Return the [x, y] coordinate for the center point of the cell that contains the specified text.  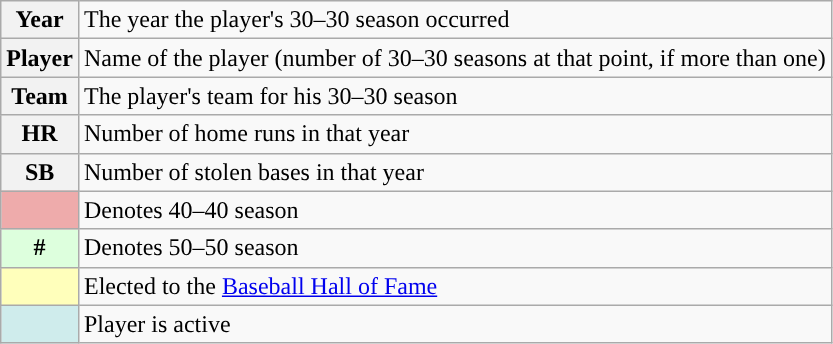
The year the player's 30–30 season occurred [454, 20]
Elected to the Baseball Hall of Fame [454, 286]
# [40, 248]
SB [40, 172]
Name of the player (number of 30–30 seasons at that point, if more than one) [454, 58]
Player is active [454, 324]
Team [40, 96]
Number of home runs in that year [454, 134]
Denotes 40–40 season [454, 210]
Year [40, 20]
The player's team for his 30–30 season [454, 96]
HR [40, 134]
Player [40, 58]
Number of stolen bases in that year [454, 172]
Denotes 50–50 season [454, 248]
